Search for the cell housing the specified text and yield its [x, y] center coordinate. 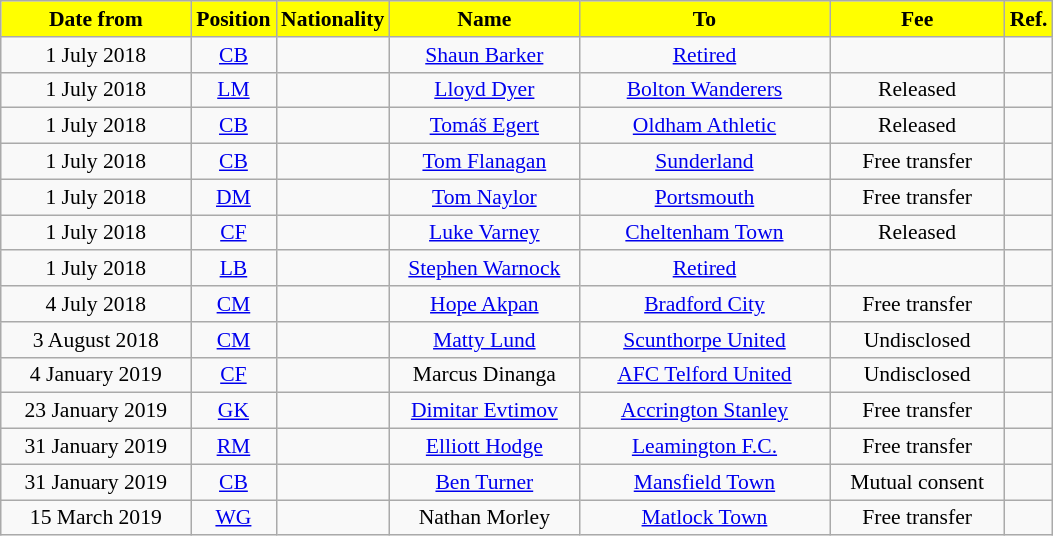
Leamington F.C. [704, 447]
Tomáš Egert [484, 126]
4 July 2018 [96, 304]
Lloyd Dyer [484, 90]
Stephen Warnock [484, 269]
To [704, 19]
Bradford City [704, 304]
15 March 2019 [96, 518]
Tom Naylor [484, 197]
Ref. [1029, 19]
Scunthorpe United [704, 340]
GK [234, 411]
Name [484, 19]
Oldham Athletic [704, 126]
LB [234, 269]
Mansfield Town [704, 482]
4 January 2019 [96, 375]
Hope Akpan [484, 304]
Bolton Wanderers [704, 90]
RM [234, 447]
Shaun Barker [484, 55]
23 January 2019 [96, 411]
Cheltenham Town [704, 233]
Matlock Town [704, 518]
Nationality [332, 19]
Nathan Morley [484, 518]
Date from [96, 19]
WG [234, 518]
Matty Lund [484, 340]
Accrington Stanley [704, 411]
Ben Turner [484, 482]
Tom Flanagan [484, 162]
LM [234, 90]
Elliott Hodge [484, 447]
Fee [918, 19]
Luke Varney [484, 233]
Portsmouth [704, 197]
Position [234, 19]
Dimitar Evtimov [484, 411]
AFC Telford United [704, 375]
Marcus Dinanga [484, 375]
3 August 2018 [96, 340]
DM [234, 197]
Mutual consent [918, 482]
Sunderland [704, 162]
